Search for the cell housing the specified text and yield its (X, Y) center coordinate. 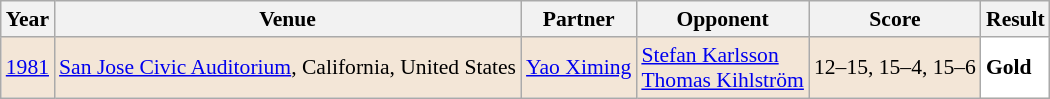
Yao Ximing (578, 68)
Venue (288, 19)
Partner (578, 19)
1981 (28, 68)
Result (1016, 19)
San Jose Civic Auditorium, California, United States (288, 68)
12–15, 15–4, 15–6 (895, 68)
Year (28, 19)
Stefan Karlsson Thomas Kihlström (722, 68)
Gold (1016, 68)
Score (895, 19)
Opponent (722, 19)
